Search for the cell housing the specified text and yield its [X, Y] center coordinate. 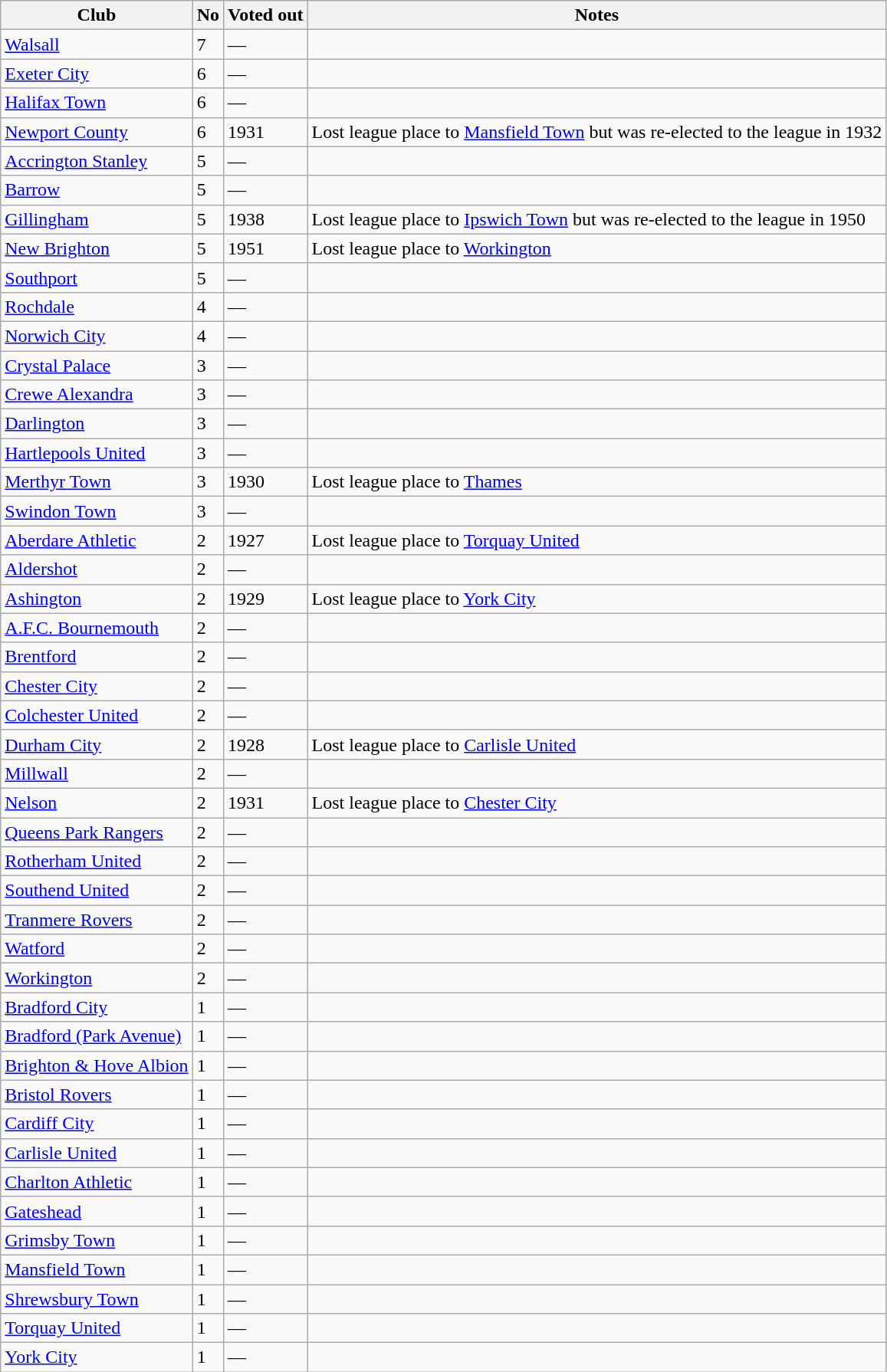
Accrington Stanley [97, 161]
Newport County [97, 132]
Hartlepools United [97, 453]
1951 [266, 248]
Ashington [97, 599]
Halifax Town [97, 103]
York City [97, 1357]
Charlton Athletic [97, 1182]
1929 [266, 599]
Lost league place to Workington [596, 248]
Bradford City [97, 1007]
Durham City [97, 744]
Colchester United [97, 715]
Walsall [97, 44]
Cardiff City [97, 1124]
Lost league place to Torquay United [596, 540]
Voted out [266, 15]
Southend United [97, 891]
Lost league place to Ipswich Town but was re-elected to the league in 1950 [596, 219]
Crewe Alexandra [97, 395]
Millwall [97, 773]
A.F.C. Bournemouth [97, 628]
New Brighton [97, 248]
Torquay United [97, 1328]
Darlington [97, 424]
Lost league place to York City [596, 599]
Lost league place to Mansfield Town but was re-elected to the league in 1932 [596, 132]
Brentford [97, 657]
Workington [97, 978]
1938 [266, 219]
1930 [266, 482]
Swindon Town [97, 511]
Bristol Rovers [97, 1095]
Bradford (Park Avenue) [97, 1036]
Gillingham [97, 219]
Lost league place to Thames [596, 482]
Shrewsbury Town [97, 1299]
Watford [97, 949]
Lost league place to Carlisle United [596, 744]
1928 [266, 744]
Aberdare Athletic [97, 540]
Nelson [97, 803]
Merthyr Town [97, 482]
Norwich City [97, 336]
Tranmere Rovers [97, 920]
Brighton & Hove Albion [97, 1065]
Exeter City [97, 74]
Southport [97, 277]
Lost league place to Chester City [596, 803]
Club [97, 15]
Crystal Palace [97, 366]
7 [208, 44]
Queens Park Rangers [97, 832]
Rotherham United [97, 862]
1927 [266, 540]
Aldershot [97, 569]
Barrow [97, 190]
Carlisle United [97, 1153]
Grimsby Town [97, 1240]
Notes [596, 15]
Rochdale [97, 307]
Chester City [97, 686]
No [208, 15]
Mansfield Town [97, 1269]
Gateshead [97, 1211]
